For the text-containing cell, return its midpoint in (X, Y) coordinate format. 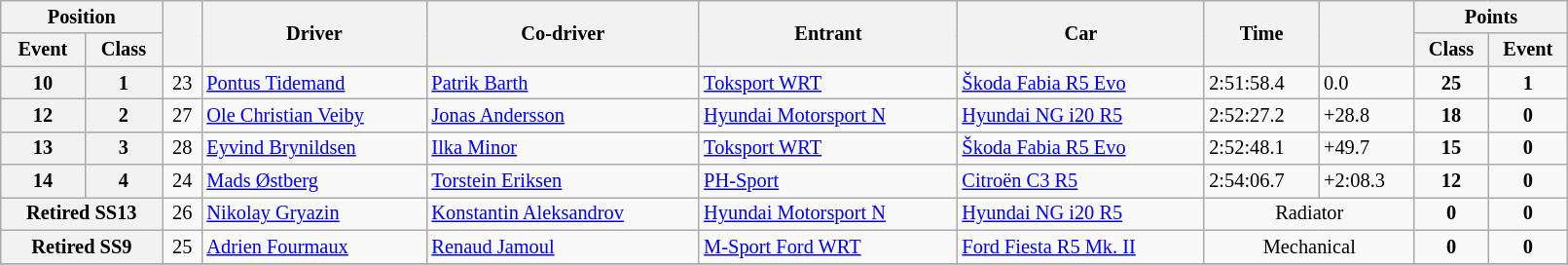
10 (43, 83)
27 (183, 115)
Driver (313, 33)
14 (43, 181)
Pontus Tidemand (313, 83)
24 (183, 181)
Points (1491, 17)
+28.8 (1367, 115)
+2:08.3 (1367, 181)
Renaud Jamoul (564, 246)
3 (124, 148)
26 (183, 213)
23 (183, 83)
Mads Østberg (313, 181)
Mechanical (1309, 246)
2:54:06.7 (1261, 181)
Car (1081, 33)
Ole Christian Veiby (313, 115)
Ilka Minor (564, 148)
Co-driver (564, 33)
2:52:27.2 (1261, 115)
Position (82, 17)
2:51:58.4 (1261, 83)
Jonas Andersson (564, 115)
Entrant (827, 33)
Patrik Barth (564, 83)
15 (1451, 148)
2:52:48.1 (1261, 148)
0.0 (1367, 83)
Nikolay Gryazin (313, 213)
18 (1451, 115)
Time (1261, 33)
Radiator (1309, 213)
Retired SS9 (82, 246)
13 (43, 148)
4 (124, 181)
M-Sport Ford WRT (827, 246)
Konstantin Aleksandrov (564, 213)
+49.7 (1367, 148)
Eyvind Brynildsen (313, 148)
PH-Sport (827, 181)
Retired SS13 (82, 213)
Adrien Fourmaux (313, 246)
Citroën C3 R5 (1081, 181)
Ford Fiesta R5 Mk. II (1081, 246)
28 (183, 148)
2 (124, 115)
Torstein Eriksen (564, 181)
